Extract the [x, y] coordinate from the center of the cell holding the provided text.  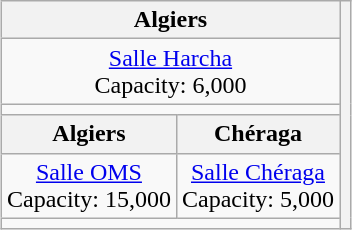
Chéraga [258, 134]
Salle HarchaCapacity: 6,000 [170, 72]
Salle OMSCapacity: 15,000 [88, 186]
Salle ChéragaCapacity: 5,000 [258, 186]
